Provide the (X, Y) coordinate of the cell's center where the given text is located.  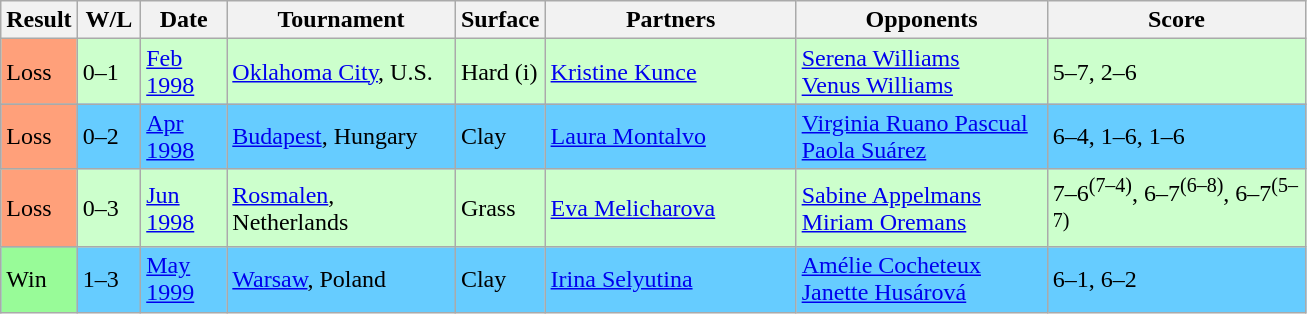
May 1999 (184, 280)
1–3 (109, 280)
Sabine Appelmans Miriam Oremans (922, 208)
Opponents (922, 20)
Score (1176, 20)
0–1 (109, 72)
Apr 1998 (184, 136)
Result (39, 20)
Virginia Ruano Pascual Paola Suárez (922, 136)
6–4, 1–6, 1–6 (1176, 136)
Oklahoma City, U.S. (342, 72)
Feb 1998 (184, 72)
Budapest, Hungary (342, 136)
Irina Selyutina (670, 280)
Amélie Cocheteux Janette Husárová (922, 280)
7–6(7–4), 6–7(6–8), 6–7(5–7) (1176, 208)
0–2 (109, 136)
Rosmalen, Netherlands (342, 208)
Win (39, 280)
5–7, 2–6 (1176, 72)
Serena Williams Venus Williams (922, 72)
Jun 1998 (184, 208)
Hard (i) (500, 72)
0–3 (109, 208)
Laura Montalvo (670, 136)
6–1, 6–2 (1176, 280)
Grass (500, 208)
Kristine Kunce (670, 72)
Date (184, 20)
Warsaw, Poland (342, 280)
Partners (670, 20)
W/L (109, 20)
Surface (500, 20)
Eva Melicharova (670, 208)
Tournament (342, 20)
